Output the (X, Y) coordinate of the center of the cell containing the given text.  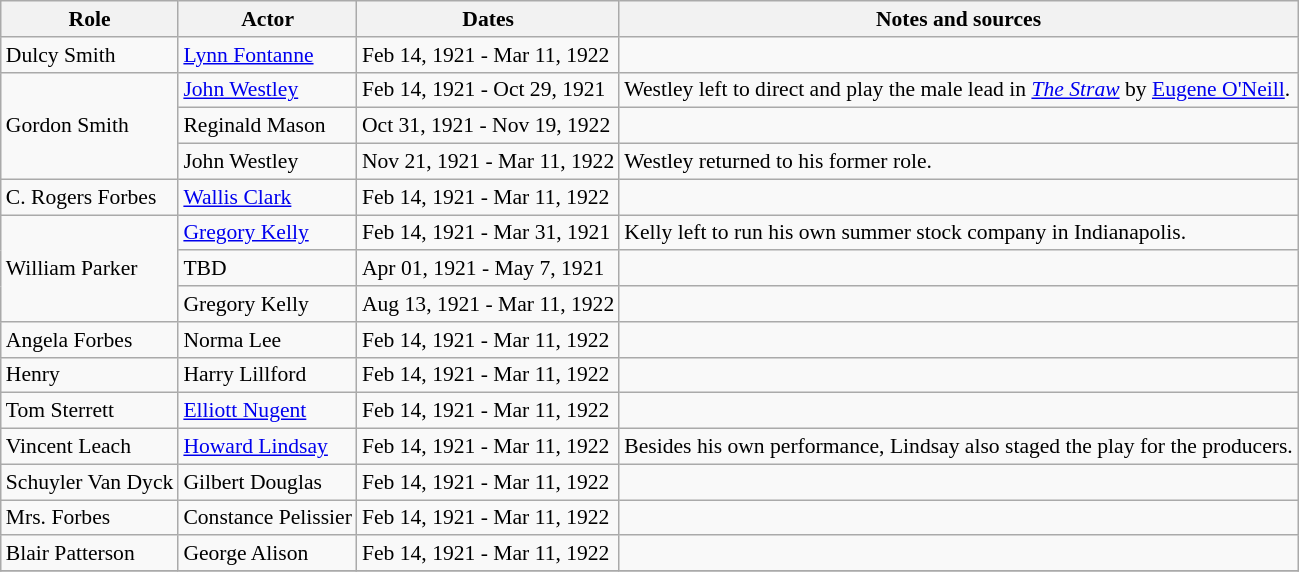
Role (90, 19)
Westley returned to his former role. (958, 162)
Feb 14, 1921 - Mar 31, 1921 (488, 233)
Mrs. Forbes (90, 518)
TBD (268, 269)
Gordon Smith (90, 126)
Angela Forbes (90, 340)
Apr 01, 1921 - May 7, 1921 (488, 269)
Tom Sterrett (90, 411)
Schuyler Van Dyck (90, 482)
Gilbert Douglas (268, 482)
Lynn Fontanne (268, 55)
Elliott Nugent (268, 411)
Nov 21, 1921 - Mar 11, 1922 (488, 162)
Notes and sources (958, 19)
Kelly left to run his own summer stock company in Indianapolis. (958, 233)
Dulcy Smith (90, 55)
Westley left to direct and play the male lead in The Straw by Eugene O'Neill. (958, 90)
Dates (488, 19)
Reginald Mason (268, 126)
William Parker (90, 268)
Henry (90, 375)
Feb 14, 1921 - Oct 29, 1921 (488, 90)
Actor (268, 19)
Vincent Leach (90, 447)
Oct 31, 1921 - Nov 19, 1922 (488, 126)
Aug 13, 1921 - Mar 11, 1922 (488, 304)
Wallis Clark (268, 197)
Besides his own performance, Lindsay also staged the play for the producers. (958, 447)
Blair Patterson (90, 554)
C. Rogers Forbes (90, 197)
Howard Lindsay (268, 447)
Norma Lee (268, 340)
Constance Pelissier (268, 518)
Harry Lillford (268, 375)
George Alison (268, 554)
